Search for the cell housing the specified text and yield its [x, y] center coordinate. 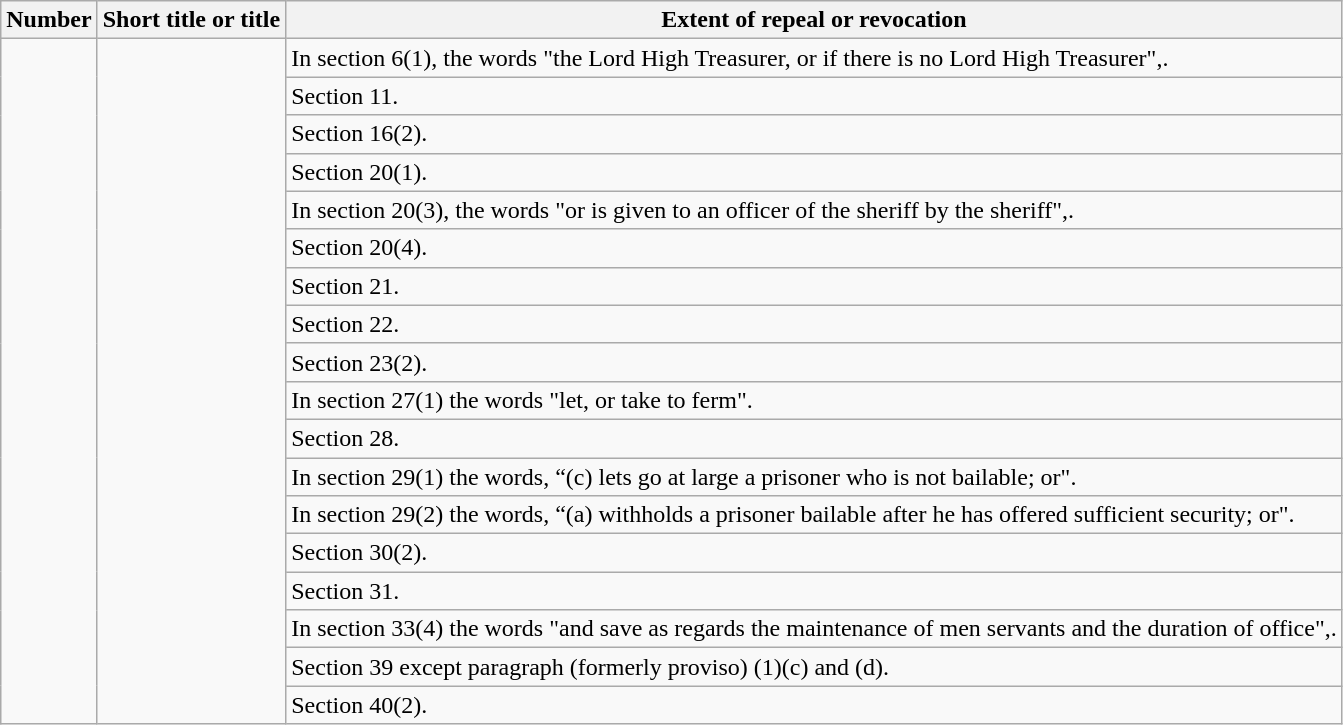
Section 23(2). [814, 362]
In section 20(3), the words "or is given to an officer of the sheriff by the sheriff",. [814, 210]
Short title or title [192, 20]
In section 29(1) the words, “(c) lets go at large a prisoner who is not bailable; or". [814, 477]
Section 39 except paragraph (formerly proviso) (1)(c) and (d). [814, 667]
In section 27(1) the words "let, or take to ferm". [814, 400]
Section 30(2). [814, 553]
In section 33(4) the words "and save as regards the maintenance of men servants and the duration of office",. [814, 629]
Section 21. [814, 286]
Extent of repeal or revocation [814, 20]
Number [49, 20]
Section 16(2). [814, 134]
Section 20(1). [814, 172]
Section 31. [814, 591]
Section 22. [814, 324]
Section 28. [814, 438]
Section 11. [814, 96]
In section 29(2) the words, “(a) withholds a prisoner bailable after he has offered sufficient security; or". [814, 515]
Section 40(2). [814, 705]
In section 6(1), the words "the Lord High Treasurer, or if there is no Lord High Treasurer",. [814, 58]
Section 20(4). [814, 248]
